Pinpoint the cell where the given text exists, returning its [X, Y] midpoint coordinate. 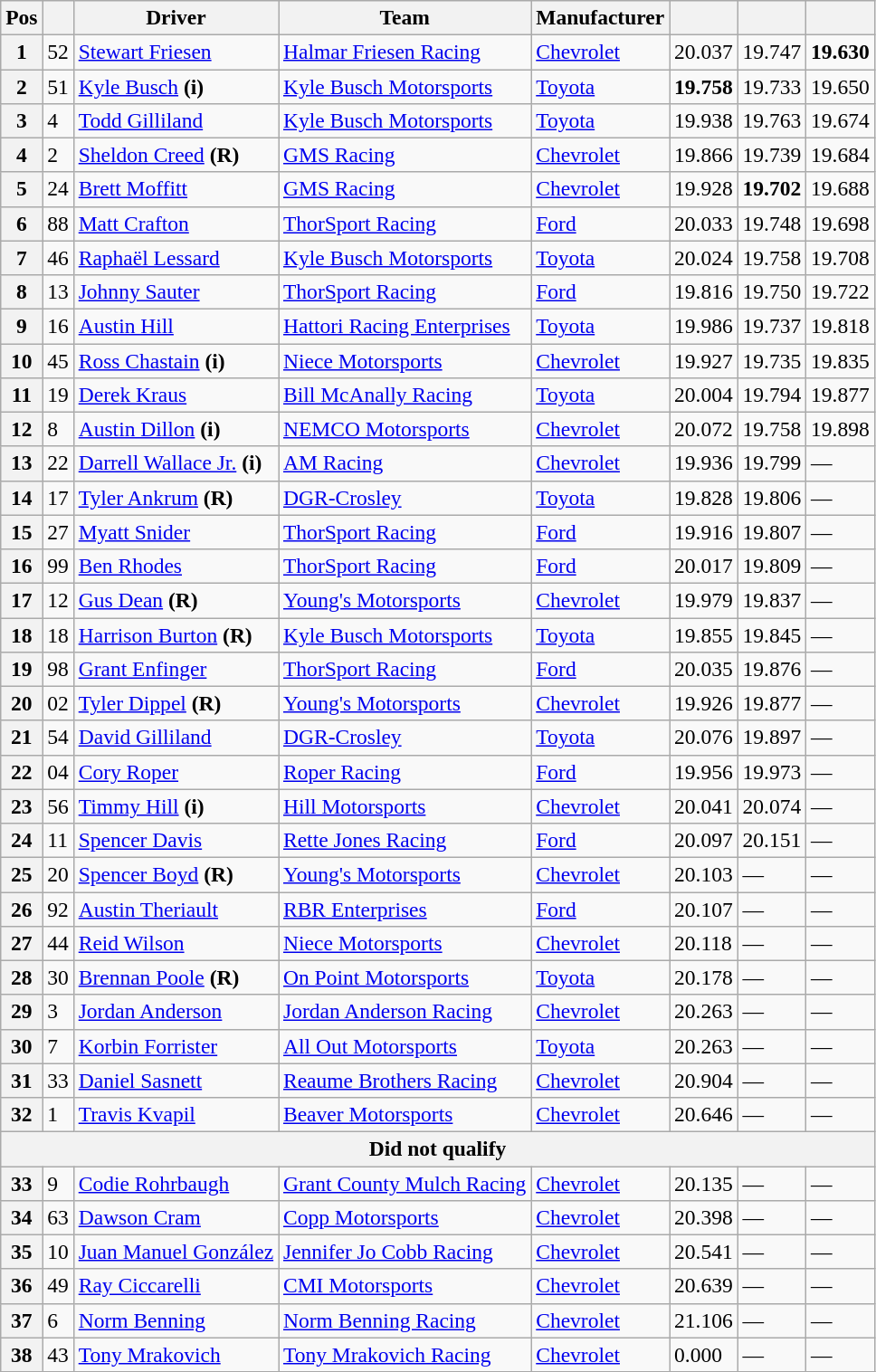
20.151 [772, 840]
Brett Moffitt [176, 189]
19.688 [841, 189]
Stewart Friesen [176, 52]
38 [22, 1355]
Spencer Davis [176, 840]
Beaver Motorsports [405, 1114]
02 [58, 703]
19.866 [704, 155]
19.735 [772, 360]
49 [58, 1286]
Tony Mrakovich [176, 1355]
21 [22, 738]
Jennifer Jo Cobb Racing [405, 1252]
34 [22, 1217]
19.722 [841, 291]
Jordan Anderson [176, 1012]
Ben Rhodes [176, 566]
51 [58, 86]
19.809 [772, 566]
21.106 [704, 1320]
19.818 [841, 326]
23 [22, 806]
Team [405, 17]
19.684 [841, 155]
19.897 [772, 738]
Kyle Busch (i) [176, 86]
Juan Manuel González [176, 1252]
20.097 [704, 840]
Derek Kraus [176, 395]
Did not qualify [438, 1148]
19.630 [841, 52]
98 [58, 669]
Johnny Sauter [176, 291]
20.103 [704, 874]
19.799 [772, 463]
19.674 [841, 120]
19.927 [704, 360]
19.928 [704, 189]
Norm Benning Racing [405, 1320]
Timmy Hill (i) [176, 806]
Grant Enfinger [176, 669]
19.807 [772, 532]
Reid Wilson [176, 943]
Tony Mrakovich Racing [405, 1355]
20.107 [704, 909]
Austin Theriault [176, 909]
Ross Chastain (i) [176, 360]
Raphaël Lessard [176, 258]
19.747 [772, 52]
Rette Jones Racing [405, 840]
19.794 [772, 395]
All Out Motorsports [405, 1046]
88 [58, 224]
Bill McAnally Racing [405, 395]
Austin Dillon (i) [176, 429]
Spencer Boyd (R) [176, 874]
20.024 [704, 258]
31 [22, 1081]
19.916 [704, 532]
15 [22, 532]
Korbin Forrister [176, 1046]
19.750 [772, 291]
20.135 [704, 1183]
19.876 [772, 669]
19.956 [704, 772]
Gus Dean (R) [176, 600]
52 [58, 52]
Brennan Poole (R) [176, 977]
Halmar Friesen Racing [405, 52]
Roper Racing [405, 772]
19.855 [704, 634]
Todd Gilliland [176, 120]
19.898 [841, 429]
Pos [22, 17]
Hill Motorsports [405, 806]
Grant County Mulch Racing [405, 1183]
Austin Hill [176, 326]
46 [58, 258]
Ray Ciccarelli [176, 1286]
Matt Crafton [176, 224]
19.733 [772, 86]
20.118 [704, 943]
19.708 [841, 258]
20.004 [704, 395]
19.845 [772, 634]
20.646 [704, 1114]
Dawson Cram [176, 1217]
44 [58, 943]
Harrison Burton (R) [176, 634]
19.835 [841, 360]
29 [22, 1012]
54 [58, 738]
19.828 [704, 498]
56 [58, 806]
19.986 [704, 326]
AM Racing [405, 463]
NEMCO Motorsports [405, 429]
Driver [176, 17]
RBR Enterprises [405, 909]
20.033 [704, 224]
Jordan Anderson Racing [405, 1012]
Tyler Ankrum (R) [176, 498]
David Gilliland [176, 738]
20.076 [704, 738]
20.037 [704, 52]
5 [22, 189]
Reaume Brothers Racing [405, 1081]
19.737 [772, 326]
Tyler Dippel (R) [176, 703]
19.936 [704, 463]
Manufacturer [601, 17]
19.698 [841, 224]
20.072 [704, 429]
Travis Kvapil [176, 1114]
19.748 [772, 224]
20.398 [704, 1217]
63 [58, 1217]
On Point Motorsports [405, 977]
32 [22, 1114]
Daniel Sasnett [176, 1081]
Copp Motorsports [405, 1217]
92 [58, 909]
19.938 [704, 120]
45 [58, 360]
CMI Motorsports [405, 1286]
Codie Rohrbaugh [176, 1183]
37 [22, 1320]
26 [22, 909]
19.650 [841, 86]
20.041 [704, 806]
36 [22, 1286]
19.837 [772, 600]
04 [58, 772]
20.178 [704, 977]
20.904 [704, 1081]
35 [22, 1252]
20.639 [704, 1286]
19.739 [772, 155]
43 [58, 1355]
20.035 [704, 669]
Hattori Racing Enterprises [405, 326]
20.017 [704, 566]
19.979 [704, 600]
28 [22, 977]
19.926 [704, 703]
0.000 [704, 1355]
19.763 [772, 120]
19.816 [704, 291]
25 [22, 874]
19.702 [772, 189]
19.973 [772, 772]
19.806 [772, 498]
Sheldon Creed (R) [176, 155]
Cory Roper [176, 772]
14 [22, 498]
Norm Benning [176, 1320]
20.541 [704, 1252]
Darrell Wallace Jr. (i) [176, 463]
99 [58, 566]
Myatt Snider [176, 532]
20.074 [772, 806]
